Find where the given text appears and provide that cell's center as (x, y) coordinate. 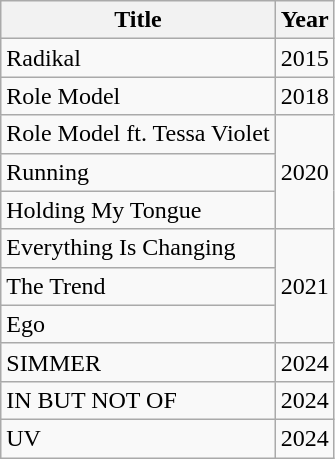
2021 (304, 286)
Ego (138, 324)
SIMMER (138, 362)
Running (138, 172)
UV (138, 438)
IN BUT NOT OF (138, 400)
Holding My Tongue (138, 210)
2020 (304, 172)
Title (138, 20)
Role Model (138, 96)
Everything Is Changing (138, 248)
Year (304, 20)
Role Model ft. Tessa Violet (138, 134)
Radikal (138, 58)
2015 (304, 58)
2018 (304, 96)
The Trend (138, 286)
